Scan for the cell matching the given text and deliver its [x, y] coordinate at center. 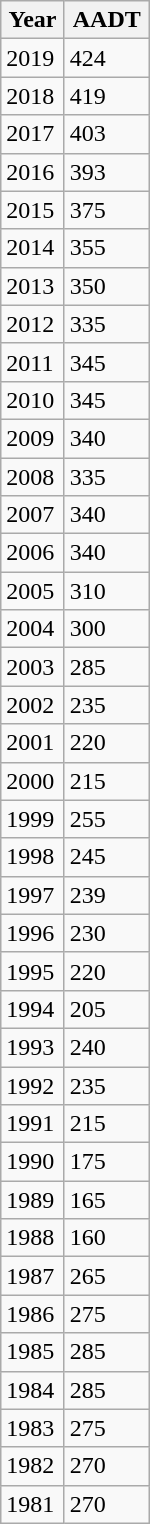
1997 [32, 895]
2007 [32, 515]
2011 [32, 362]
1992 [32, 1085]
350 [106, 286]
2006 [32, 553]
2018 [32, 96]
2017 [32, 134]
165 [106, 1200]
2002 [32, 705]
403 [106, 134]
1989 [32, 1200]
2000 [32, 781]
2012 [32, 324]
1983 [32, 1428]
1981 [32, 1504]
2013 [32, 286]
375 [106, 210]
2010 [32, 400]
1995 [32, 971]
2004 [32, 629]
1990 [32, 1162]
1985 [32, 1352]
AADT [106, 20]
310 [106, 591]
424 [106, 58]
2008 [32, 477]
2003 [32, 667]
1999 [32, 819]
2009 [32, 438]
355 [106, 248]
1998 [32, 857]
230 [106, 933]
393 [106, 172]
1993 [32, 1047]
2005 [32, 591]
245 [106, 857]
1982 [32, 1466]
239 [106, 895]
2016 [32, 172]
160 [106, 1238]
265 [106, 1276]
2015 [32, 210]
2019 [32, 58]
1996 [32, 933]
205 [106, 1009]
1986 [32, 1314]
175 [106, 1162]
1991 [32, 1124]
2014 [32, 248]
2001 [32, 743]
300 [106, 629]
419 [106, 96]
Year [32, 20]
1987 [32, 1276]
1988 [32, 1238]
1984 [32, 1390]
255 [106, 819]
1994 [32, 1009]
240 [106, 1047]
